Provide the (X, Y) coordinate of the cell's center where the given text is located.  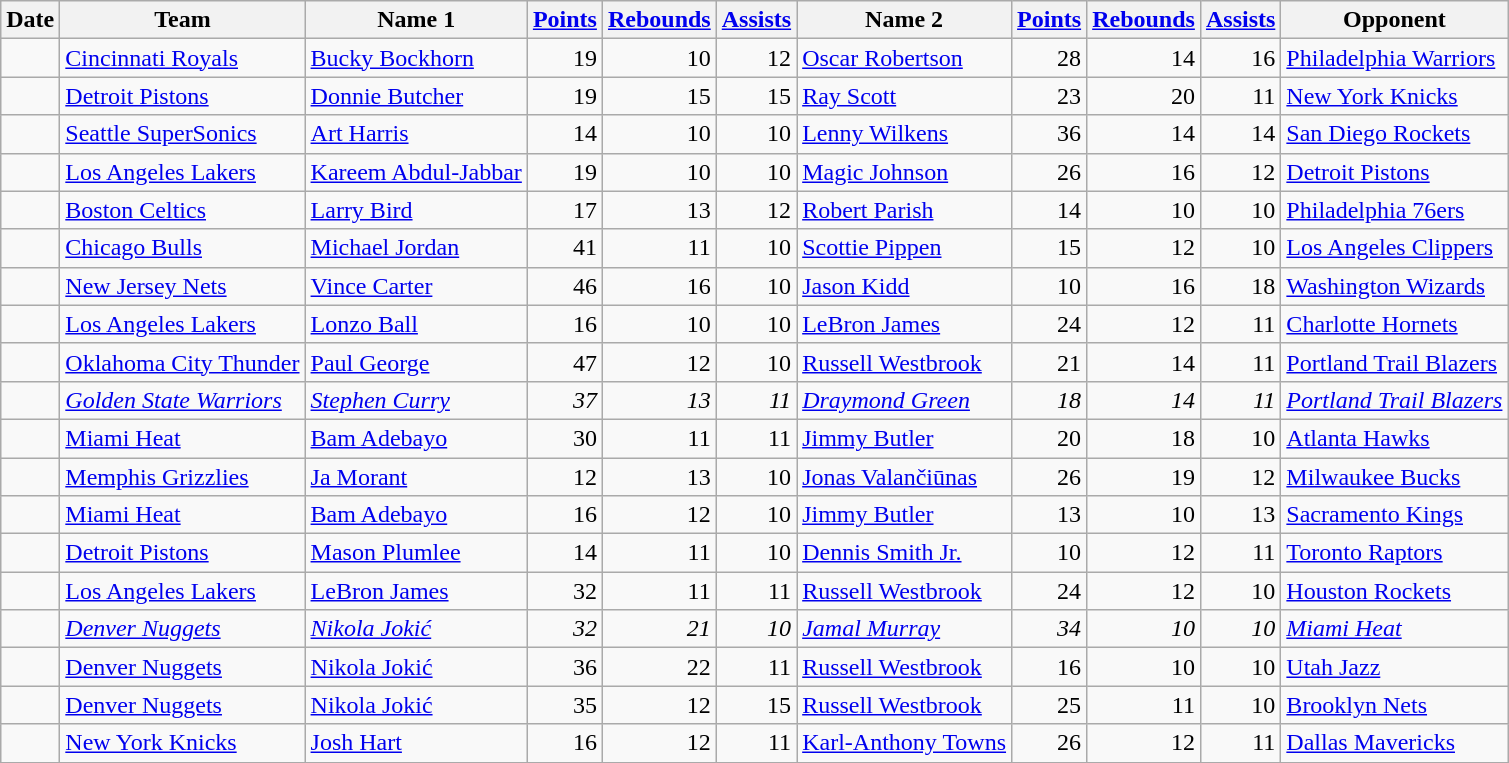
Vince Carter (416, 286)
Oklahoma City Thunder (182, 362)
35 (564, 705)
Brooklyn Nets (1394, 705)
Ray Scott (904, 96)
Golden State Warriors (182, 400)
22 (659, 667)
Karl-Anthony Towns (904, 743)
34 (1050, 629)
Memphis Grizzlies (182, 477)
Date (30, 20)
Robert Parish (904, 210)
Donnie Butcher (416, 96)
Cincinnati Royals (182, 58)
Philadelphia Warriors (1394, 58)
Charlotte Hornets (1394, 324)
Atlanta Hawks (1394, 438)
28 (1050, 58)
Toronto Raptors (1394, 553)
Ja Morant (416, 477)
Chicago Bulls (182, 248)
Michael Jordan (416, 248)
41 (564, 248)
Paul George (416, 362)
Opponent (1394, 20)
Lenny Wilkens (904, 134)
Jamal Murray (904, 629)
Milwaukee Bucks (1394, 477)
Jason Kidd (904, 286)
Philadelphia 76ers (1394, 210)
Boston Celtics (182, 210)
47 (564, 362)
30 (564, 438)
Art Harris (416, 134)
Scottie Pippen (904, 248)
Dennis Smith Jr. (904, 553)
Magic Johnson (904, 172)
Bucky Bockhorn (416, 58)
46 (564, 286)
Sacramento Kings (1394, 515)
Seattle SuperSonics (182, 134)
Draymond Green (904, 400)
Name 1 (416, 20)
Mason Plumlee (416, 553)
Stephen Curry (416, 400)
37 (564, 400)
New Jersey Nets (182, 286)
Houston Rockets (1394, 591)
Kareem Abdul-Jabbar (416, 172)
Lonzo Ball (416, 324)
Jonas Valančiūnas (904, 477)
Utah Jazz (1394, 667)
17 (564, 210)
Los Angeles Clippers (1394, 248)
25 (1050, 705)
Josh Hart (416, 743)
San Diego Rockets (1394, 134)
23 (1050, 96)
Team (182, 20)
Dallas Mavericks (1394, 743)
Oscar Robertson (904, 58)
Washington Wizards (1394, 286)
Larry Bird (416, 210)
Name 2 (904, 20)
